Detect which cell encompasses the target text, then output its [x, y] center coordinate. 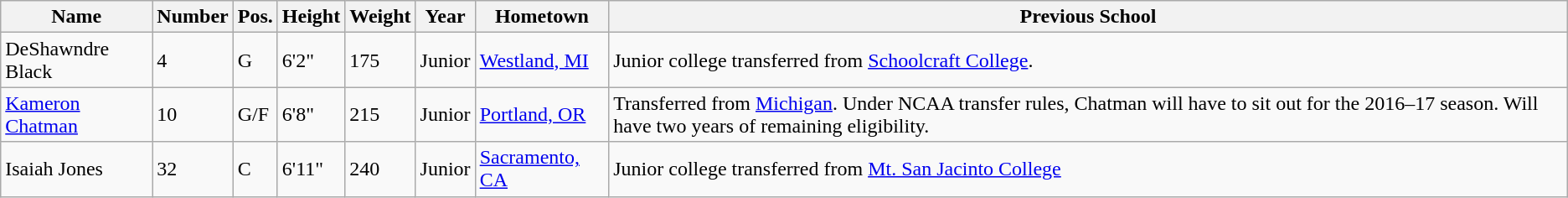
215 [380, 114]
6'11" [311, 169]
Junior college transferred from Schoolcraft College. [1089, 60]
Kameron Chatman [77, 114]
G [255, 60]
Sacramento, CA [542, 169]
Previous School [1089, 17]
Name [77, 17]
Height [311, 17]
Pos. [255, 17]
Portland, OR [542, 114]
G/F [255, 114]
Number [193, 17]
Year [446, 17]
C [255, 169]
Westland, MI [542, 60]
Junior college transferred from Mt. San Jacinto College [1089, 169]
32 [193, 169]
Weight [380, 17]
175 [380, 60]
6'2" [311, 60]
6'8" [311, 114]
Hometown [542, 17]
DeShawndre Black [77, 60]
10 [193, 114]
240 [380, 169]
Isaiah Jones [77, 169]
4 [193, 60]
